Locate the cell with the specified text and output its (x, y) center coordinate. 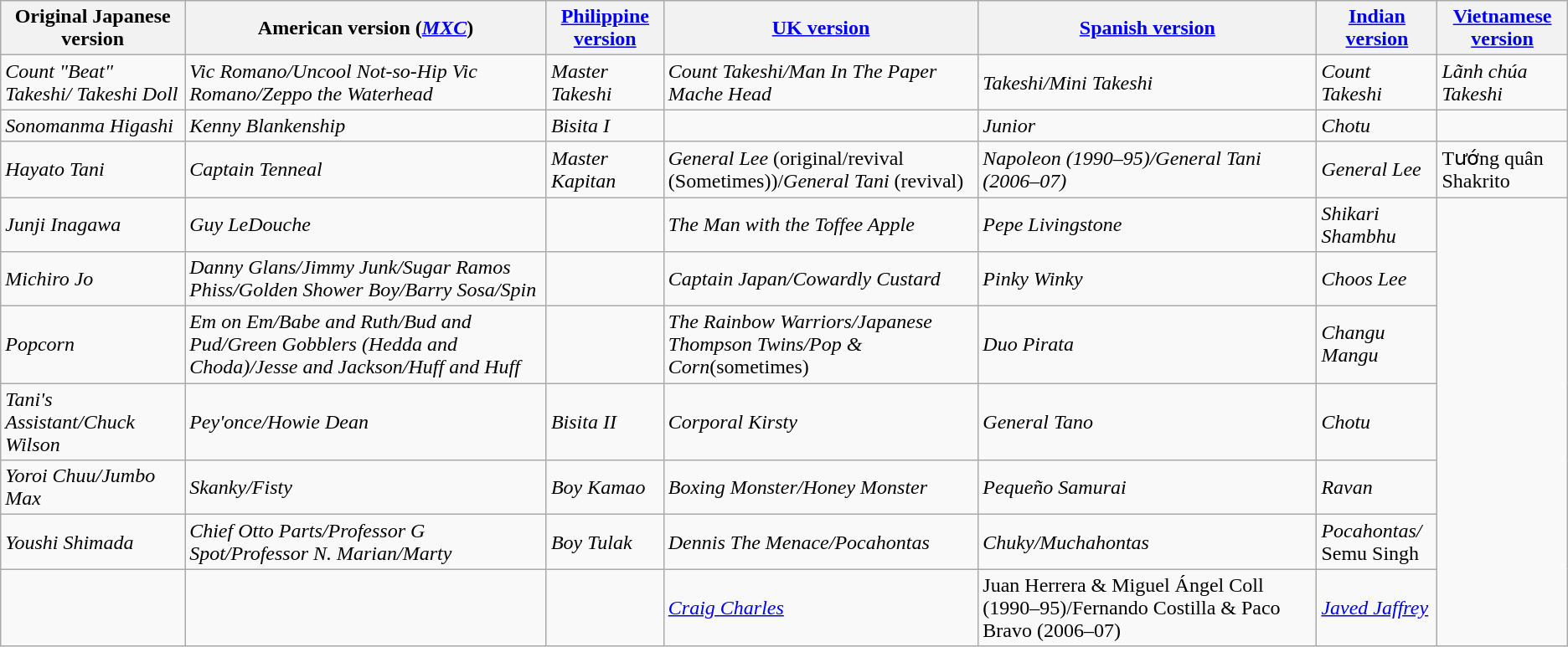
Kenny Blankenship (366, 126)
Tani's Assistant/Chuck Wilson (93, 422)
Popcorn (93, 345)
Pequeño Samurai (1148, 487)
Sonomanma Higashi (93, 126)
Boxing Monster/Honey Monster (821, 487)
Pinky Winky (1148, 280)
UK version (821, 28)
Michiro Jo (93, 280)
Captain Tenneal (366, 169)
Chief Otto Parts/Professor G Spot/Professor N. Marian/Marty (366, 542)
Junji Inagawa (93, 224)
Boy Kamao (605, 487)
Danny Glans/Jimmy Junk/Sugar Ramos Phiss/Golden Shower Boy/Barry Sosa/Spin (366, 280)
Master Takeshi (605, 82)
Junior (1148, 126)
Guy LeDouche (366, 224)
Philippine version (605, 28)
Count Takeshi/Man In The Paper Mache Head (821, 82)
The Man with the Toffee Apple (821, 224)
Javed Jaffrey (1377, 608)
Pepe Livingstone (1148, 224)
Craig Charles (821, 608)
Changu Mangu (1377, 345)
Pey'once/Howie Dean (366, 422)
Hayato Tani (93, 169)
General Lee (1377, 169)
Boy Tulak (605, 542)
Takeshi/Mini Takeshi (1148, 82)
Duo Pirata (1148, 345)
Chuky/Muchahontas (1148, 542)
Master Kapitan (605, 169)
Tướng quân Shakrito (1503, 169)
Corporal Kirsty (821, 422)
Skanky/Fisty (366, 487)
Vic Romano/Uncool Not-so-Hip Vic Romano/Zeppo the Waterhead (366, 82)
Vietnamese version (1503, 28)
Ravan (1377, 487)
Bisita I (605, 126)
Napoleon (1990–95)/General Tani (2006–07) (1148, 169)
Original Japanese version (93, 28)
Choos Lee (1377, 280)
Yoroi Chuu/Jumbo Max (93, 487)
Dennis The Menace/Pocahontas (821, 542)
Em on Em/Babe and Ruth/Bud and Pud/Green Gobblers (Hedda and Choda)/Jesse and Jackson/Huff and Huff (366, 345)
American version (MXC) (366, 28)
Lãnh chúa Takeshi (1503, 82)
Pocahontas/Semu Singh (1377, 542)
Youshi Shimada (93, 542)
Count "Beat" Takeshi/ Takeshi Doll (93, 82)
General Lee (original/revival (Sometimes))/General Tani (revival) (821, 169)
Bisita II (605, 422)
The Rainbow Warriors/Japanese Thompson Twins/Pop & Corn(sometimes) (821, 345)
Captain Japan/Cowardly Custard (821, 280)
Indian version (1377, 28)
Shikari Shambhu (1377, 224)
Juan Herrera & Miguel Ángel Coll (1990–95)/Fernando Costilla & Paco Bravo (2006–07) (1148, 608)
General Tano (1148, 422)
Spanish version (1148, 28)
Count Takeshi (1377, 82)
